Identify which cell holds the provided text, then report its (X, Y) central coordinate. 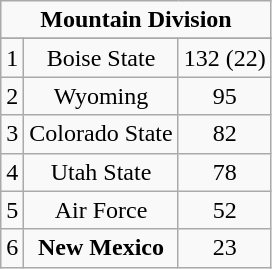
52 (224, 210)
95 (224, 96)
Wyoming (101, 96)
6 (12, 248)
82 (224, 134)
Air Force (101, 210)
Colorado State (101, 134)
Mountain Division (136, 20)
Boise State (101, 58)
2 (12, 96)
5 (12, 210)
4 (12, 172)
132 (22) (224, 58)
78 (224, 172)
New Mexico (101, 248)
23 (224, 248)
Utah State (101, 172)
1 (12, 58)
3 (12, 134)
